Provide the [X, Y] coordinate of the cell's center where the given text is located.  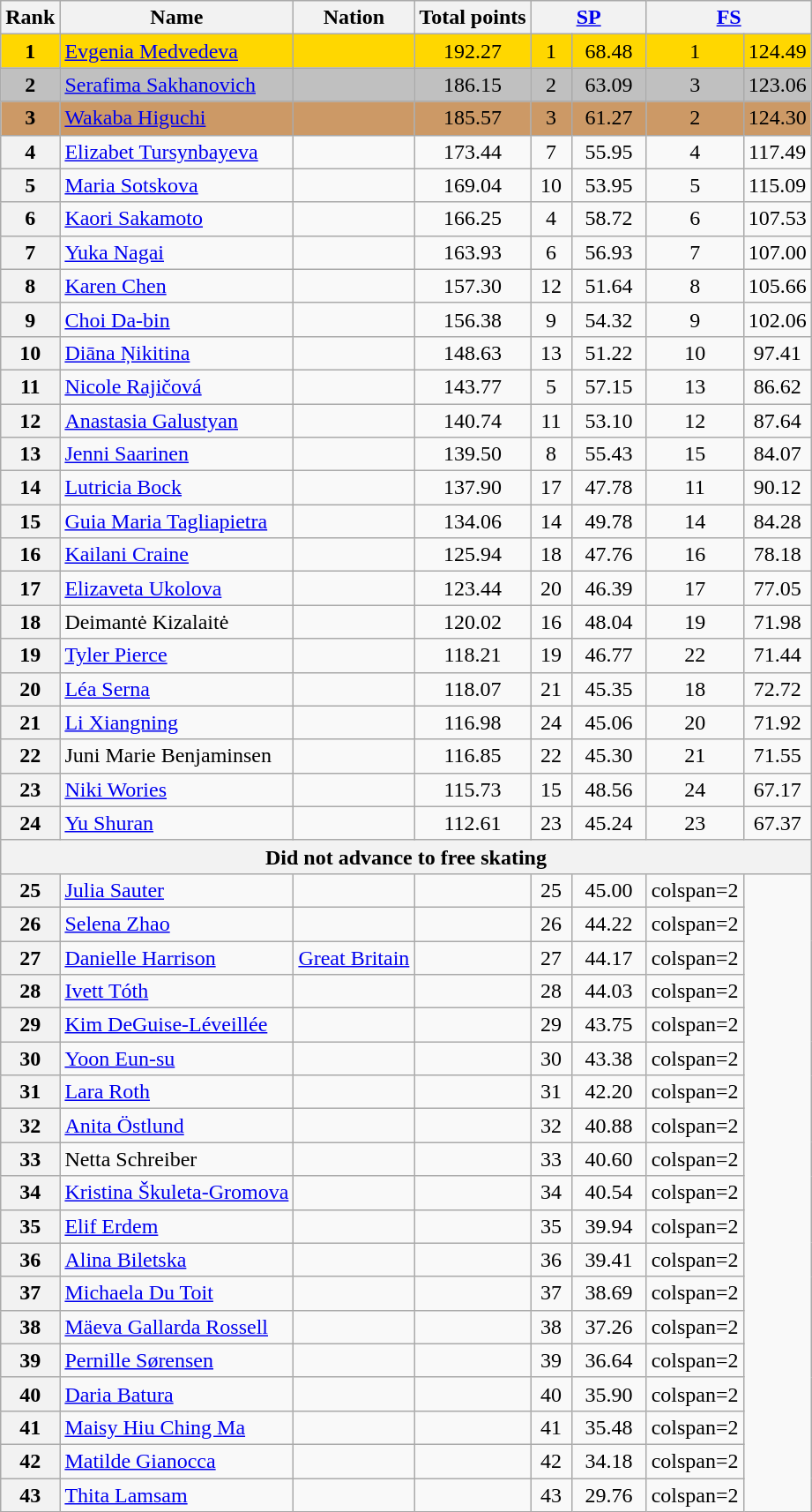
Nation [354, 18]
163.93 [473, 252]
40.54 [608, 1193]
63.09 [608, 85]
Choi Da-bin [176, 319]
40.88 [608, 1126]
Yu Shuran [176, 823]
148.63 [473, 353]
Rank [30, 18]
Elizabet Tursynbayeva [176, 152]
45.00 [608, 890]
48.56 [608, 790]
57.15 [608, 386]
107.53 [778, 219]
35.48 [608, 1427]
169.04 [473, 185]
Elizaveta Ukolova [176, 588]
140.74 [473, 421]
115.09 [778, 185]
Deimantė Kizalaitė [176, 622]
117.49 [778, 152]
157.30 [473, 286]
Maisy Hiu Ching Ma [176, 1427]
77.05 [778, 588]
Netta Schreiber [176, 1159]
45.35 [608, 689]
39.41 [608, 1260]
116.98 [473, 722]
112.61 [473, 823]
54.32 [608, 319]
Léa Serna [176, 689]
84.28 [778, 521]
71.92 [778, 722]
Mäeva Gallarda Rossell [176, 1327]
123.44 [473, 588]
Lara Roth [176, 1092]
Jenni Saarinen [176, 454]
105.66 [778, 286]
58.72 [608, 219]
Kaori Sakamoto [176, 219]
45.06 [608, 722]
56.93 [608, 252]
123.06 [778, 85]
Daria Batura [176, 1394]
156.38 [473, 319]
Juni Marie Benjaminsen [176, 756]
47.78 [608, 488]
Selena Zhao [176, 924]
Maria Sotskova [176, 185]
72.72 [778, 689]
Great Britain [354, 957]
67.37 [778, 823]
Anita Östlund [176, 1126]
35.90 [608, 1394]
Lutricia Bock [176, 488]
143.77 [473, 386]
137.90 [473, 488]
Karen Chen [176, 286]
134.06 [473, 521]
Anastasia Galustyan [176, 421]
71.55 [778, 756]
34.18 [608, 1461]
29.76 [608, 1495]
53.10 [608, 421]
Julia Sauter [176, 890]
186.15 [473, 85]
48.04 [608, 622]
116.85 [473, 756]
44.03 [608, 992]
55.43 [608, 454]
SP [589, 18]
71.98 [778, 622]
Tyler Pierce [176, 655]
Name [176, 18]
36.64 [608, 1360]
118.07 [473, 689]
FS [728, 18]
43.75 [608, 1025]
45.30 [608, 756]
120.02 [473, 622]
78.18 [778, 555]
90.12 [778, 488]
97.41 [778, 353]
Yuka Nagai [176, 252]
55.95 [608, 152]
Wakaba Higuchi [176, 118]
118.21 [473, 655]
71.44 [778, 655]
124.30 [778, 118]
Diāna Ņikitina [176, 353]
115.73 [473, 790]
102.06 [778, 319]
125.94 [473, 555]
44.22 [608, 924]
Alina Biletska [176, 1260]
Li Xiangning [176, 722]
86.62 [778, 386]
192.27 [473, 51]
Kailani Craine [176, 555]
49.78 [608, 521]
Serafima Sakhanovich [176, 85]
166.25 [473, 219]
Kim DeGuise-Léveillée [176, 1025]
Total points [473, 18]
Elif Erdem [176, 1226]
Evgenia Medvedeva [176, 51]
61.27 [608, 118]
Pernille Sørensen [176, 1360]
185.57 [473, 118]
Kristina Škuleta-Gromova [176, 1193]
45.24 [608, 823]
44.17 [608, 957]
124.49 [778, 51]
Thita Lamsam [176, 1495]
Danielle Harrison [176, 957]
68.48 [608, 51]
Ivett Tóth [176, 992]
47.76 [608, 555]
Did not advance to free skating [406, 857]
Guia Maria Tagliapietra [176, 521]
43.38 [608, 1059]
139.50 [473, 454]
42.20 [608, 1092]
38.69 [608, 1293]
Yoon Eun-su [176, 1059]
67.17 [778, 790]
Matilde Gianocca [176, 1461]
51.64 [608, 286]
40.60 [608, 1159]
37.26 [608, 1327]
87.64 [778, 421]
173.44 [473, 152]
Niki Wories [176, 790]
53.95 [608, 185]
Michaela Du Toit [176, 1293]
46.39 [608, 588]
84.07 [778, 454]
39.94 [608, 1226]
46.77 [608, 655]
Nicole Rajičová [176, 386]
107.00 [778, 252]
51.22 [608, 353]
